Pinpoint the cell where the given text exists, returning its [X, Y] midpoint coordinate. 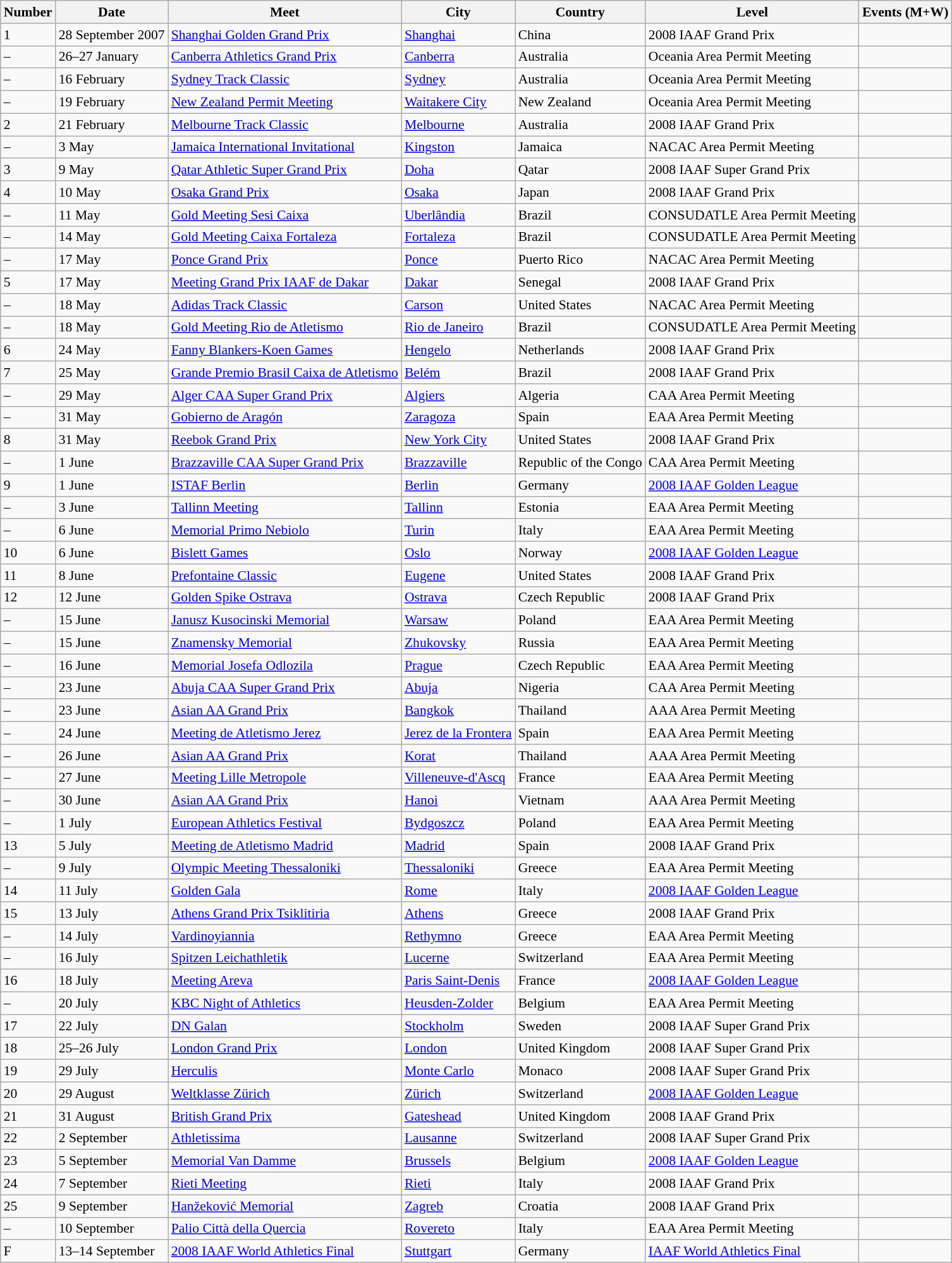
IAAF World Athletics Final [752, 1252]
Gobierno de Aragón [284, 417]
Athens [458, 913]
13 [28, 846]
Rome [458, 891]
9 [28, 485]
Znamensky Memorial [284, 643]
Meeting de Atletismo Madrid [284, 846]
Warsaw [458, 620]
20 [28, 1094]
Osaka [458, 192]
Rieti [458, 1184]
Algiers [458, 395]
18 [28, 1049]
24 May [112, 350]
Jamaica International Invitational [284, 147]
Stuttgart [458, 1252]
Bangkok [458, 711]
22 [28, 1138]
Herculis [284, 1071]
24 [28, 1184]
Norway [580, 553]
Puerto Rico [580, 260]
Lucerne [458, 958]
26–27 January [112, 57]
Meeting Lille Metropole [284, 778]
3 June [112, 508]
14 May [112, 237]
Hengelo [458, 350]
6 [28, 350]
Lausanne [458, 1138]
28 September 2007 [112, 35]
11 May [112, 215]
29 July [112, 1071]
Korat [458, 756]
26 June [112, 756]
Tallinn Meeting [284, 508]
Athens Grand Prix Tsiklitiria [284, 913]
Gold Meeting Sesi Caixa [284, 215]
5 September [112, 1161]
F [28, 1252]
2008 IAAF World Athletics Final [284, 1252]
Rieti Meeting [284, 1184]
Melbourne [458, 125]
21 February [112, 125]
Gold Meeting Caixa Fortaleza [284, 237]
Madrid [458, 846]
3 May [112, 147]
20 July [112, 1004]
Eugene [458, 576]
29 August [112, 1094]
Zagreb [458, 1206]
22 July [112, 1026]
Spitzen Leichathletik [284, 958]
Brussels [458, 1161]
Bydgoszcz [458, 823]
25 [28, 1206]
Kingston [458, 147]
Russia [580, 643]
13–14 September [112, 1252]
Jamaica [580, 147]
Abuja [458, 688]
Adidas Track Classic [284, 305]
Vardinoyiannia [284, 936]
21 [28, 1116]
25–26 July [112, 1049]
Meeting Areva [284, 981]
Olympic Meeting Thessaloniki [284, 868]
Jerez de la Frontera [458, 733]
11 July [112, 891]
18 July [112, 981]
3 [28, 170]
Janusz Kusocinski Memorial [284, 620]
15 [28, 913]
Oslo [458, 553]
Senegal [580, 283]
Stockholm [458, 1026]
Bislett Games [284, 553]
Meet [284, 12]
Zaragoza [458, 417]
Belém [458, 373]
19 February [112, 102]
17 [28, 1026]
10 May [112, 192]
London Grand Prix [284, 1049]
Algeria [580, 395]
12 [28, 598]
14 July [112, 936]
Thessaloniki [458, 868]
Abuja CAA Super Grand Prix [284, 688]
Waitakere City [458, 102]
Melbourne Track Classic [284, 125]
29 May [112, 395]
Alger CAA Super Grand Prix [284, 395]
16 [28, 981]
Berlin [458, 485]
Qatar Athletic Super Grand Prix [284, 170]
10 September [112, 1229]
European Athletics Festival [284, 823]
Date [112, 12]
Shanghai [458, 35]
Monte Carlo [458, 1071]
Estonia [580, 508]
Grande Premio Brasil Caixa de Atletismo [284, 373]
Hanoi [458, 801]
8 [28, 440]
Heusden-Zolder [458, 1004]
Ponce Grand Prix [284, 260]
Weltklasse Zürich [284, 1094]
New York City [458, 440]
Hanžeković Memorial [284, 1206]
Paris Saint-Denis [458, 981]
13 July [112, 913]
Netherlands [580, 350]
Gold Meeting Rio de Atletismo [284, 328]
Villeneuve-d'Ascq [458, 778]
Monaco [580, 1071]
31 August [112, 1116]
Prefontaine Classic [284, 576]
Canberra [458, 57]
Fanny Blankers-Koen Games [284, 350]
Number [28, 12]
16 February [112, 80]
19 [28, 1071]
9 September [112, 1206]
New Zealand Permit Meeting [284, 102]
1 July [112, 823]
London [458, 1049]
16 June [112, 665]
Memorial Josefa Odlozila [284, 665]
Turin [458, 531]
1 [28, 35]
Uberlândia [458, 215]
Canberra Athletics Grand Prix [284, 57]
Ponce [458, 260]
Dakar [458, 283]
23 [28, 1161]
Carson [458, 305]
ISTAF Berlin [284, 485]
Memorial Primo Nebiolo [284, 531]
2 September [112, 1138]
Ostrava [458, 598]
7 September [112, 1184]
Japan [580, 192]
27 June [112, 778]
New Zealand [580, 102]
12 June [112, 598]
British Grand Prix [284, 1116]
4 [28, 192]
Republic of the Congo [580, 463]
Fortaleza [458, 237]
5 [28, 283]
Country [580, 12]
Rio de Janeiro [458, 328]
Brazzaville [458, 463]
Level [752, 12]
25 May [112, 373]
Memorial Van Damme [284, 1161]
30 June [112, 801]
Prague [458, 665]
Reebok Grand Prix [284, 440]
Brazzaville CAA Super Grand Prix [284, 463]
Palio Città della Quercia [284, 1229]
Gateshead [458, 1116]
Zhukovsky [458, 643]
16 July [112, 958]
9 July [112, 868]
Shanghai Golden Grand Prix [284, 35]
Croatia [580, 1206]
DN Galan [284, 1026]
8 June [112, 576]
Sweden [580, 1026]
11 [28, 576]
Rethymno [458, 936]
KBC Night of Athletics [284, 1004]
14 [28, 891]
City [458, 12]
7 [28, 373]
Rovereto [458, 1229]
Golden Gala [284, 891]
Nigeria [580, 688]
9 May [112, 170]
24 June [112, 733]
Qatar [580, 170]
Events (M+W) [905, 12]
Athletissima [284, 1138]
Vietnam [580, 801]
China [580, 35]
5 July [112, 846]
Golden Spike Ostrava [284, 598]
2 [28, 125]
Meeting Grand Prix IAAF de Dakar [284, 283]
Tallinn [458, 508]
Sydney Track Classic [284, 80]
Sydney [458, 80]
Osaka Grand Prix [284, 192]
10 [28, 553]
Doha [458, 170]
Meeting de Atletismo Jerez [284, 733]
Zürich [458, 1094]
